Identify which cell holds the provided text, then report its [X, Y] central coordinate. 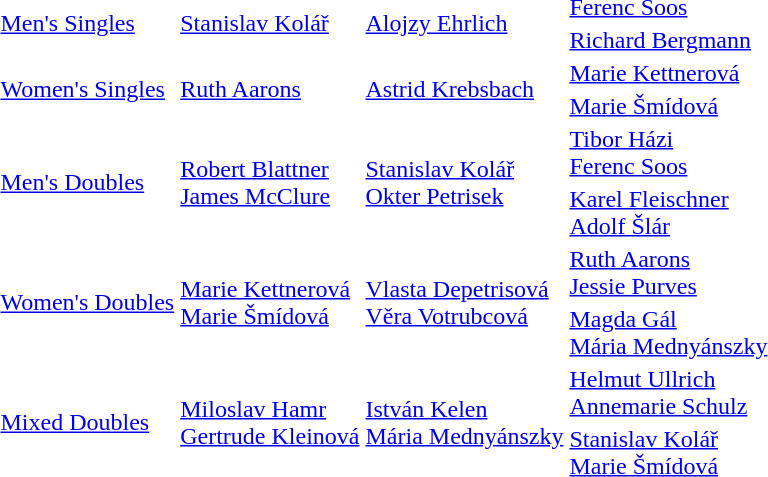
Marie Kettnerová Marie Šmídová [270, 302]
Astrid Krebsbach [464, 90]
Robert Blattner James McClure [270, 182]
Ruth Aarons [270, 90]
Vlasta Depetrisová Věra Votrubcová [464, 302]
Stanislav Kolář Okter Petrisek [464, 182]
